Provide the (x, y) coordinate of the cell's center where the given text is located.  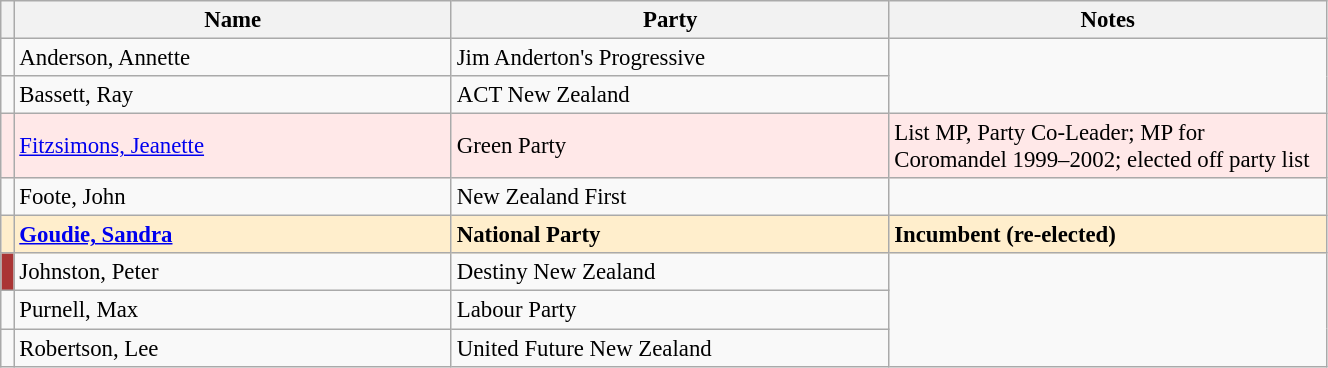
List MP, Party Co-Leader; MP for Coromandel 1999–2002; elected off party list (1108, 146)
New Zealand First (670, 197)
Anderson, Annette (232, 58)
United Future New Zealand (670, 348)
National Party (670, 235)
Labour Party (670, 310)
Purnell, Max (232, 310)
Bassett, Ray (232, 95)
Green Party (670, 146)
Foote, John (232, 197)
ACT New Zealand (670, 95)
Johnston, Peter (232, 273)
Jim Anderton's Progressive (670, 58)
Destiny New Zealand (670, 273)
Incumbent (re-elected) (1108, 235)
Notes (1108, 20)
Party (670, 20)
Goudie, Sandra (232, 235)
Name (232, 20)
Fitzsimons, Jeanette (232, 146)
Robertson, Lee (232, 348)
